Locate the cell with the specified text and output its [x, y] center coordinate. 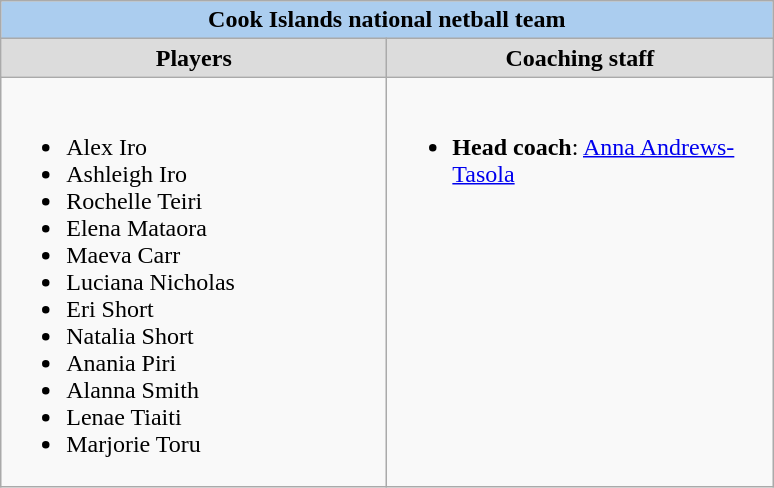
Cook Islands national netball team [387, 20]
Alex IroAshleigh IroRochelle TeiriElena MataoraMaeva CarrLuciana NicholasEri ShortNatalia ShortAnania PiriAlanna SmithLenae TiaitiMarjorie Toru [194, 282]
Coaching staff [580, 58]
Head coach: Anna Andrews-Tasola [580, 282]
Players [194, 58]
